From the cell containing the given text, extract its center point as (x, y) coordinate. 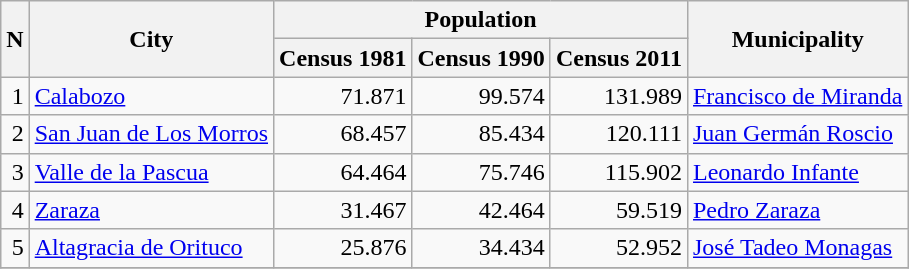
Population (481, 20)
Valle de la Pascua (151, 172)
71.871 (343, 96)
Juan Germán Roscio (797, 134)
2 (15, 134)
85.434 (481, 134)
Zaraza (151, 210)
Leonardo Infante (797, 172)
5 (15, 248)
25.876 (343, 248)
San Juan de Los Morros (151, 134)
3 (15, 172)
City (151, 39)
Census 2011 (618, 58)
31.467 (343, 210)
59.519 (618, 210)
Francisco de Miranda (797, 96)
Altagracia de Orituco (151, 248)
Pedro Zaraza (797, 210)
64.464 (343, 172)
N (15, 39)
75.746 (481, 172)
4 (15, 210)
1 (15, 96)
Calabozo (151, 96)
120.111 (618, 134)
Municipality (797, 39)
Census 1990 (481, 58)
99.574 (481, 96)
José Tadeo Monagas (797, 248)
34.434 (481, 248)
52.952 (618, 248)
115.902 (618, 172)
131.989 (618, 96)
68.457 (343, 134)
Census 1981 (343, 58)
42.464 (481, 210)
